Scan for the cell matching the given text and deliver its (x, y) coordinate at center. 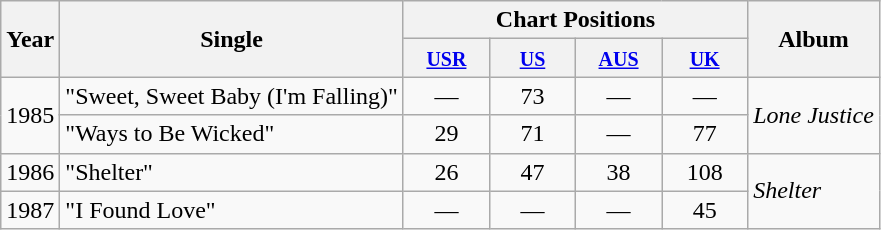
47 (532, 172)
29 (446, 134)
AUS (619, 58)
"Ways to Be Wicked" (232, 134)
73 (532, 96)
71 (532, 134)
Shelter (814, 191)
US (532, 58)
108 (705, 172)
38 (619, 172)
Lone Justice (814, 115)
UK (705, 58)
Single (232, 39)
1987 (30, 210)
Year (30, 39)
45 (705, 210)
"I Found Love" (232, 210)
26 (446, 172)
77 (705, 134)
"Sweet, Sweet Baby (I'm Falling)" (232, 96)
"Shelter" (232, 172)
1985 (30, 115)
1986 (30, 172)
Chart Positions (575, 20)
Album (814, 39)
USR (446, 58)
